Capture the cell that displays the provided text and extract its [x, y] central coordinate. 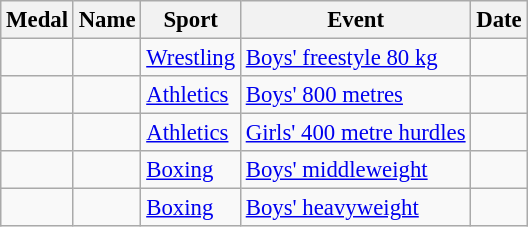
Girls' 400 metre hurdles [355, 133]
Name [107, 20]
Date [499, 20]
Wrestling [191, 58]
Boys' freestyle 80 kg [355, 58]
Boys' middleweight [355, 170]
Sport [191, 20]
Boys' heavyweight [355, 208]
Boys' 800 metres [355, 95]
Medal [38, 20]
Event [355, 20]
